Pinpoint the cell where the given text exists, returning its (x, y) midpoint coordinate. 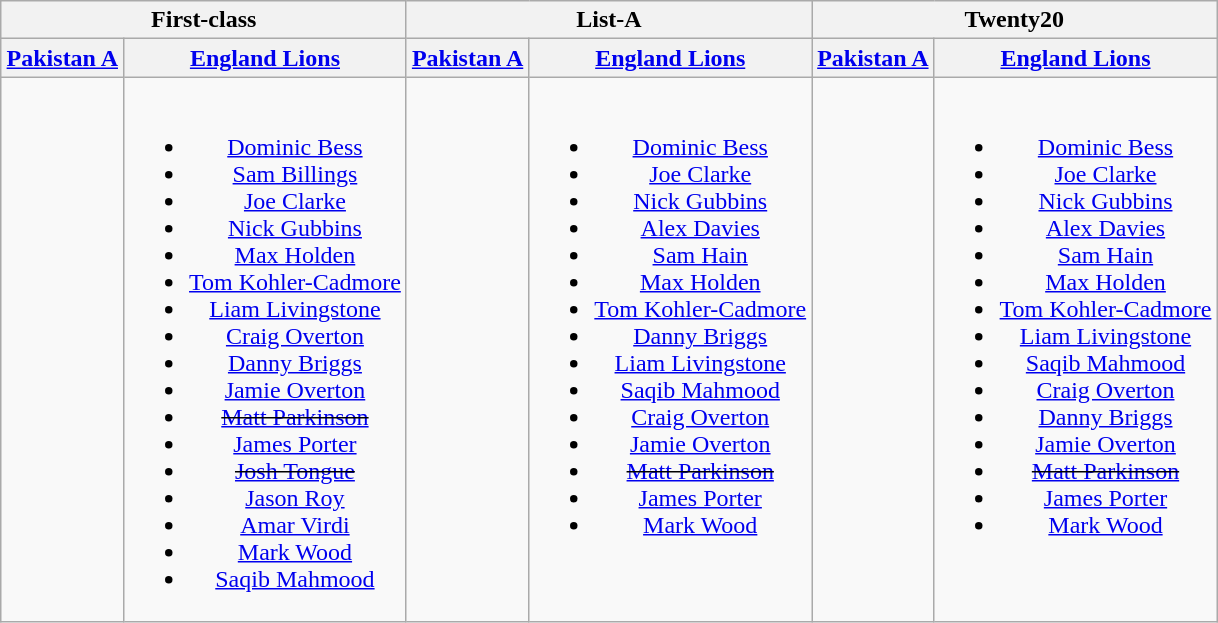
Twenty20 (1014, 20)
First-class (204, 20)
List-A (608, 20)
